For the text-containing cell, return its midpoint in [X, Y] coordinate format. 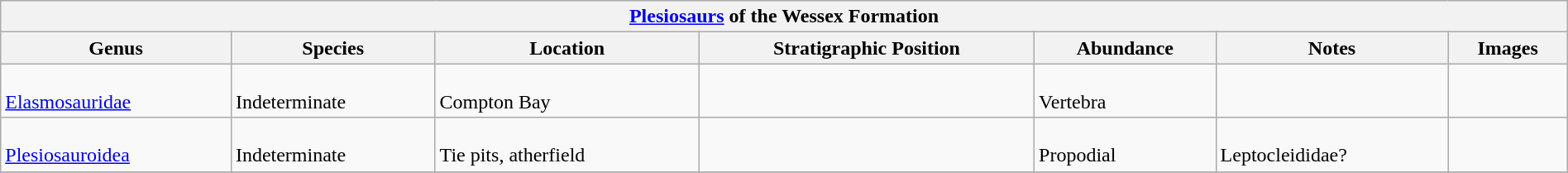
Propodial [1126, 144]
Leptocleididae? [1331, 144]
Plesiosauroidea [116, 144]
Abundance [1126, 48]
Stratigraphic Position [867, 48]
Elasmosauridae [116, 91]
Genus [116, 48]
Compton Bay [567, 91]
Images [1508, 48]
Species [332, 48]
Notes [1331, 48]
Location [567, 48]
Plesiosaurs of the Wessex Formation [784, 17]
Tie pits, atherfield [567, 144]
Vertebra [1126, 91]
